Identify which cell holds the provided text, then report its [x, y] central coordinate. 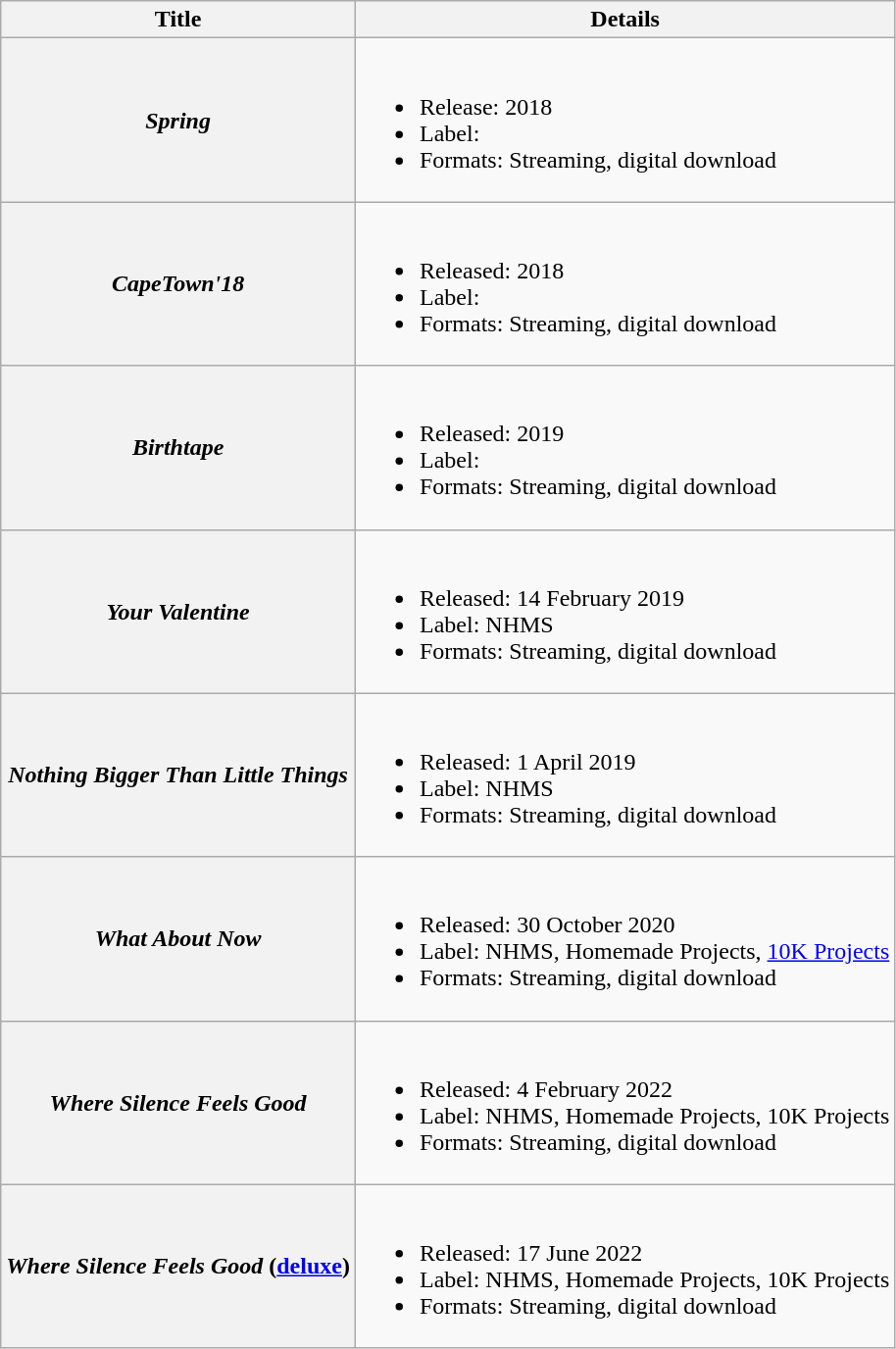
What About Now [178, 939]
Where Silence Feels Good (deluxe) [178, 1267]
Released: 1 April 2019Label: NHMSFormats: Streaming, digital download [624, 774]
Your Valentine [178, 612]
Where Silence Feels Good [178, 1102]
Nothing Bigger Than Little Things [178, 774]
Released: 30 October 2020Label: NHMS, Homemade Projects, 10K ProjectsFormats: Streaming, digital download [624, 939]
CapeTown'18 [178, 284]
Released: 4 February 2022Label: NHMS, Homemade Projects, 10K ProjectsFormats: Streaming, digital download [624, 1102]
Released: 2018Label:Formats: Streaming, digital download [624, 284]
Released: 14 February 2019Label: NHMSFormats: Streaming, digital download [624, 612]
Release: 2018Label:Formats: Streaming, digital download [624, 120]
Title [178, 20]
Released: 17 June 2022Label: NHMS, Homemade Projects, 10K ProjectsFormats: Streaming, digital download [624, 1267]
Birthtape [178, 447]
Released: 2019Label:Formats: Streaming, digital download [624, 447]
Spring [178, 120]
Details [624, 20]
